Detect which cell encompasses the target text, then output its [x, y] center coordinate. 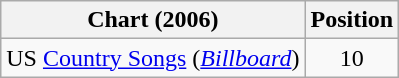
Position [352, 20]
Chart (2006) [153, 20]
10 [352, 58]
US Country Songs (Billboard) [153, 58]
